Provide the (X, Y) coordinate of the cell's center where the given text is located.  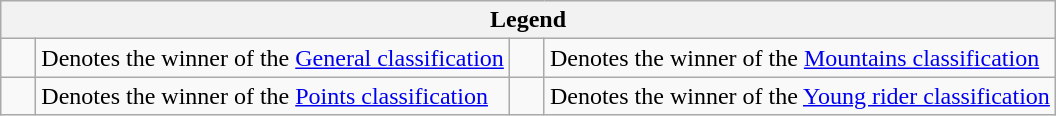
Denotes the winner of the Young rider classification (800, 96)
Denotes the winner of the General classification (273, 58)
Legend (528, 20)
Denotes the winner of the Mountains classification (800, 58)
Denotes the winner of the Points classification (273, 96)
